Output the [x, y] coordinate of the center of the cell containing the given text.  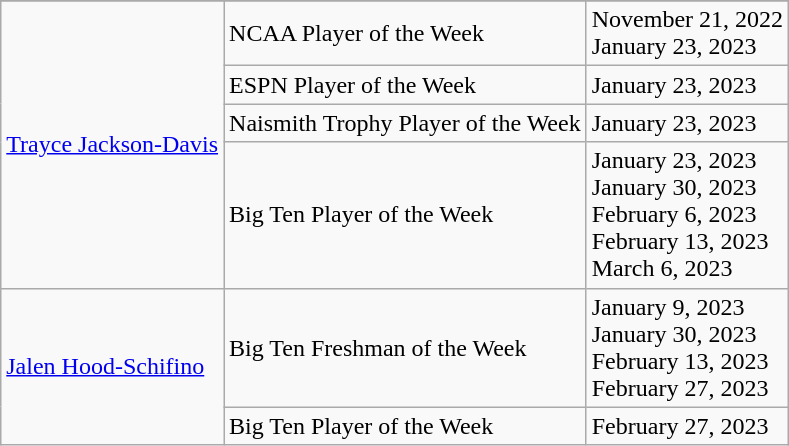
ESPN Player of the Week [406, 85]
January 23, 2023 January 30, 2023 February 6, 2023 February 13, 2023 March 6, 2023 [687, 215]
February 27, 2023 [687, 426]
Big Ten Freshman of the Week [406, 348]
January 9, 2023 January 30, 2023 February 13, 2023 February 27, 2023 [687, 348]
November 21, 2022 January 23, 2023 [687, 34]
Trayce Jackson-Davis [112, 144]
Naismith Trophy Player of the Week [406, 123]
Jalen Hood-Schifino [112, 366]
NCAA Player of the Week [406, 34]
